Capture the cell that displays the provided text and extract its (X, Y) central coordinate. 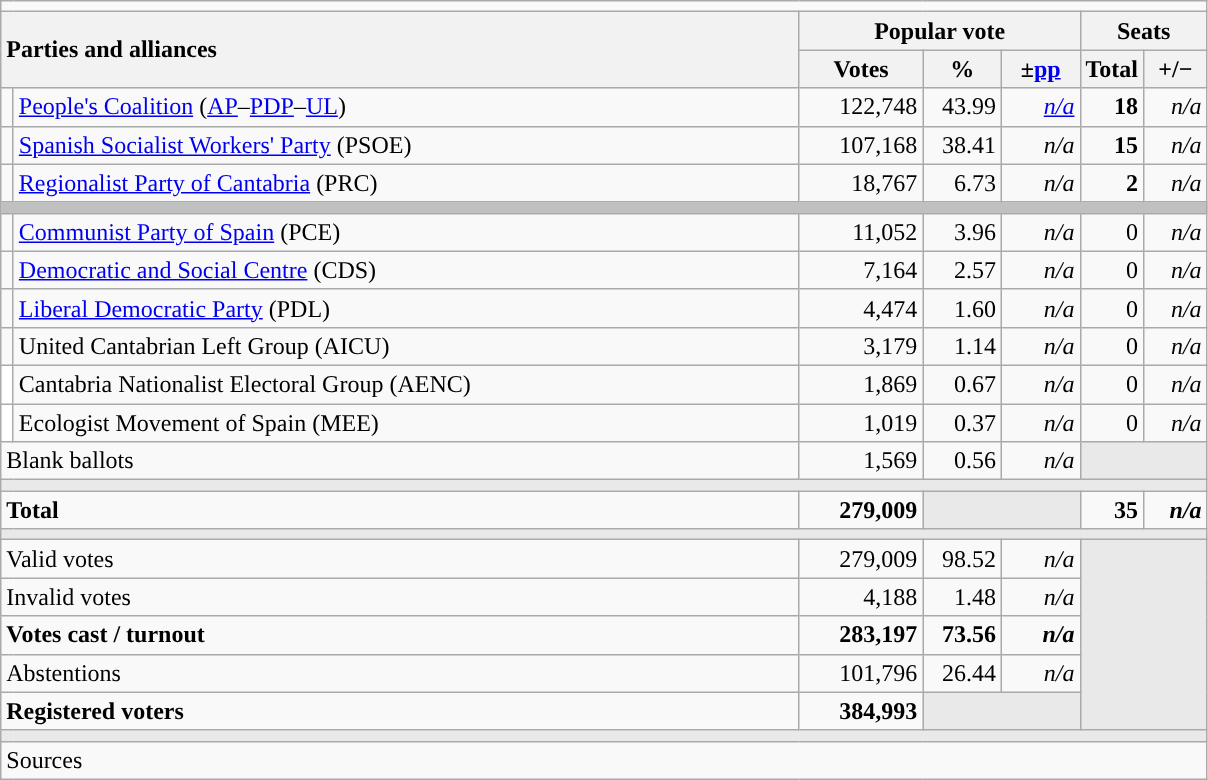
6.73 (962, 183)
101,796 (861, 673)
Abstentions (400, 673)
107,168 (861, 145)
11,052 (861, 232)
Cantabria Nationalist Electoral Group (AENC) (406, 384)
38.41 (962, 145)
43.99 (962, 107)
Popular vote (940, 31)
1.14 (962, 346)
People's Coalition (AP–PDP–UL) (406, 107)
122,748 (861, 107)
Seats (1144, 31)
0.56 (962, 461)
1.60 (962, 308)
384,993 (861, 711)
283,197 (861, 635)
Communist Party of Spain (PCE) (406, 232)
±pp (1040, 69)
Invalid votes (400, 597)
35 (1112, 510)
1,569 (861, 461)
Ecologist Movement of Spain (MEE) (406, 423)
United Cantabrian Left Group (AICU) (406, 346)
18 (1112, 107)
3,179 (861, 346)
15 (1112, 145)
73.56 (962, 635)
+/− (1176, 69)
1,019 (861, 423)
Valid votes (400, 559)
Parties and alliances (400, 50)
% (962, 69)
18,767 (861, 183)
4,474 (861, 308)
3.96 (962, 232)
0.67 (962, 384)
2.57 (962, 270)
Sources (604, 760)
Votes (861, 69)
1,869 (861, 384)
Registered voters (400, 711)
Regionalist Party of Cantabria (PRC) (406, 183)
Democratic and Social Centre (CDS) (406, 270)
Liberal Democratic Party (PDL) (406, 308)
Votes cast / turnout (400, 635)
Spanish Socialist Workers' Party (PSOE) (406, 145)
2 (1112, 183)
98.52 (962, 559)
0.37 (962, 423)
Blank ballots (400, 461)
26.44 (962, 673)
1.48 (962, 597)
7,164 (861, 270)
4,188 (861, 597)
